For the text-containing cell, return its midpoint in (x, y) coordinate format. 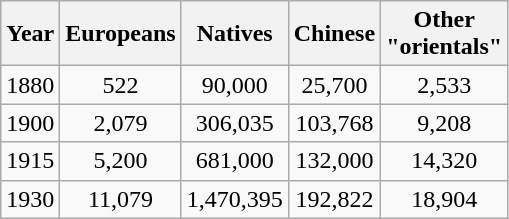
Europeans (120, 34)
9,208 (444, 123)
522 (120, 85)
306,035 (234, 123)
14,320 (444, 161)
90,000 (234, 85)
18,904 (444, 199)
1915 (30, 161)
681,000 (234, 161)
Other "orientals" (444, 34)
Natives (234, 34)
1930 (30, 199)
11,079 (120, 199)
1,470,395 (234, 199)
2,533 (444, 85)
2,079 (120, 123)
192,822 (334, 199)
Year (30, 34)
103,768 (334, 123)
1880 (30, 85)
132,000 (334, 161)
25,700 (334, 85)
5,200 (120, 161)
Chinese (334, 34)
1900 (30, 123)
